Pinpoint the cell where the given text exists, returning its [X, Y] midpoint coordinate. 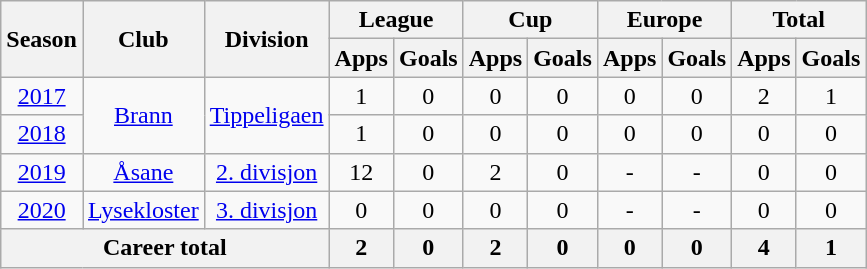
3. divisjon [266, 210]
4 [764, 248]
12 [361, 172]
Division [266, 39]
Season [42, 39]
Career total [165, 248]
Brann [143, 115]
Total [799, 20]
2019 [42, 172]
Europe [664, 20]
Cup [530, 20]
2018 [42, 134]
Club [143, 39]
Tippeligaen [266, 115]
League [396, 20]
2017 [42, 96]
2020 [42, 210]
Lysekloster [143, 210]
2. divisjon [266, 172]
Åsane [143, 172]
